Output the (x, y) coordinate of the center of the cell containing the given text.  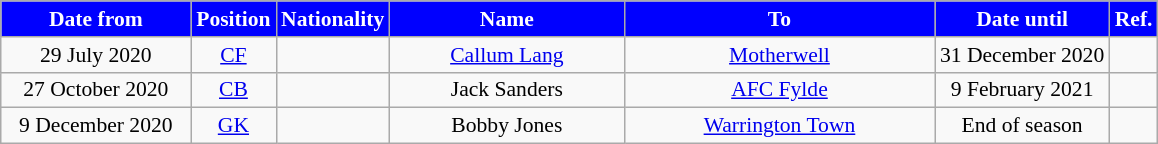
AFC Fylde (779, 90)
Date until (1022, 19)
Nationality (332, 19)
Name (506, 19)
Motherwell (779, 55)
Position (234, 19)
Date from (96, 19)
9 December 2020 (96, 126)
To (779, 19)
Ref. (1134, 19)
Bobby Jones (506, 126)
End of season (1022, 126)
Jack Sanders (506, 90)
Callum Lang (506, 55)
31 December 2020 (1022, 55)
27 October 2020 (96, 90)
29 July 2020 (96, 55)
CB (234, 90)
9 February 2021 (1022, 90)
GK (234, 126)
CF (234, 55)
Warrington Town (779, 126)
